Provide the [x, y] coordinate of the cell's center where the given text is located.  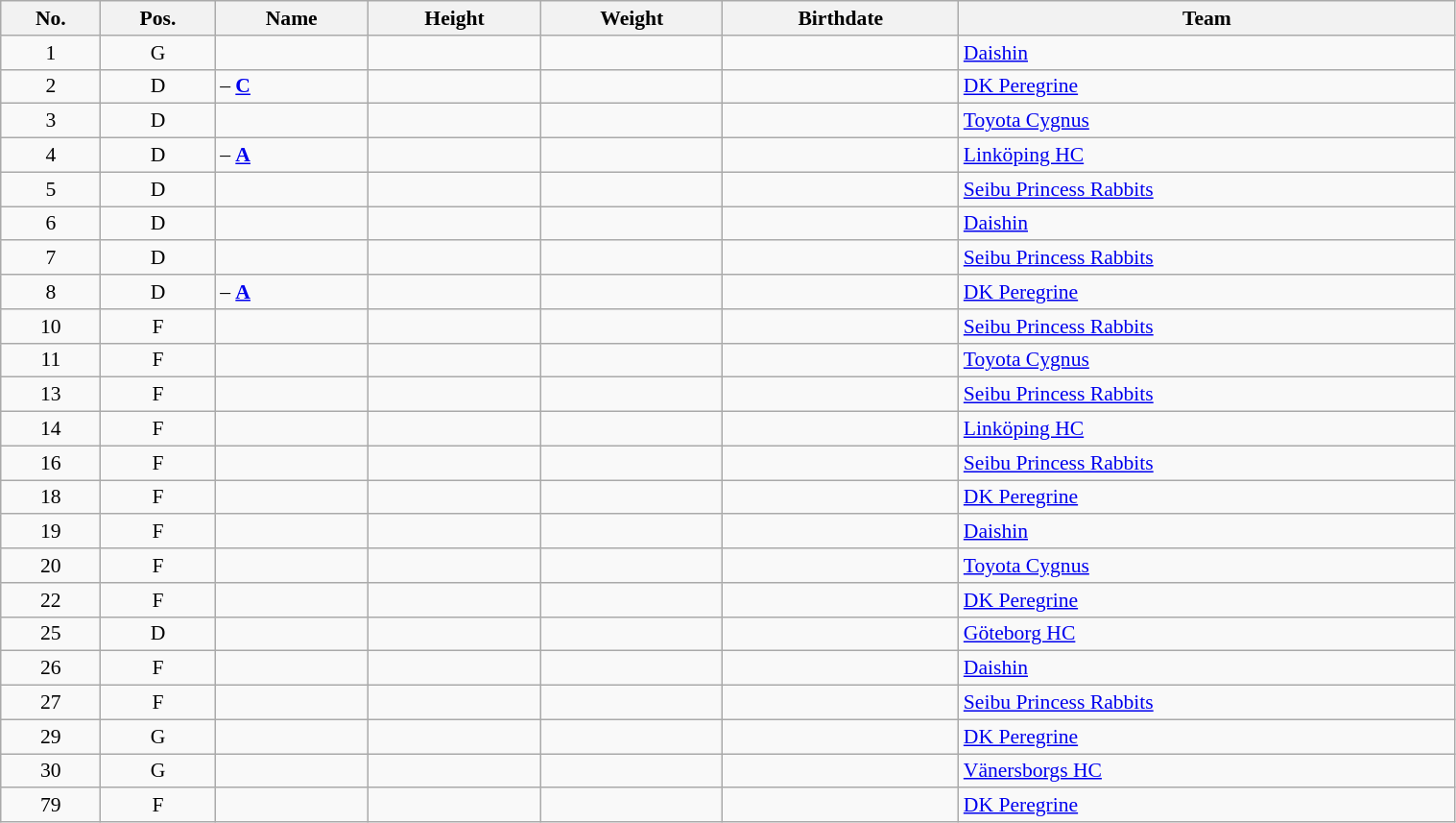
6 [51, 224]
Name [292, 18]
5 [51, 189]
11 [51, 360]
27 [51, 703]
18 [51, 497]
16 [51, 463]
20 [51, 566]
Birthdate [841, 18]
8 [51, 292]
Göteborg HC [1207, 634]
79 [51, 806]
1 [51, 53]
No. [51, 18]
14 [51, 429]
25 [51, 634]
30 [51, 771]
22 [51, 600]
7 [51, 258]
Weight [632, 18]
Height [454, 18]
3 [51, 121]
19 [51, 532]
Pos. [157, 18]
Team [1207, 18]
Vänersborgs HC [1207, 771]
13 [51, 395]
29 [51, 737]
10 [51, 327]
26 [51, 668]
4 [51, 156]
– C [292, 86]
2 [51, 86]
